Find where the given text appears and provide that cell's center as [X, Y] coordinate. 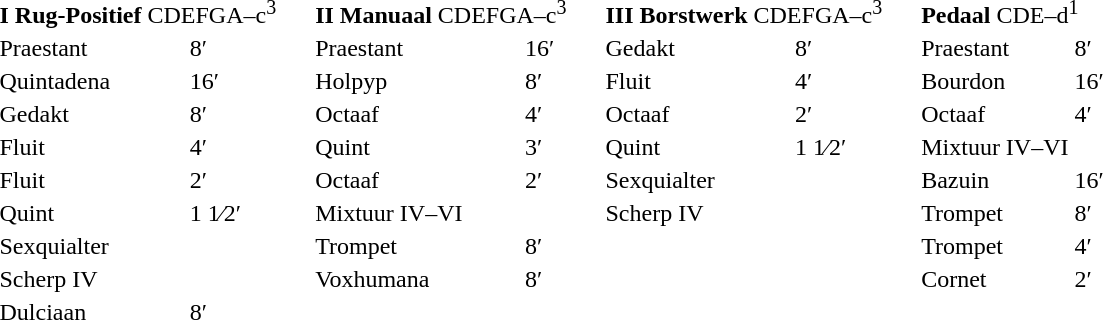
Holpyp [418, 81]
3′ [546, 147]
Fluit [698, 81]
Gedakt [698, 48]
Scherp IV [698, 213]
Voxhumana [418, 279]
Bazuin [995, 180]
Sexquialter [698, 180]
Cornet [995, 279]
Bourdon [995, 81]
